For the text-containing cell, return its midpoint in (x, y) coordinate format. 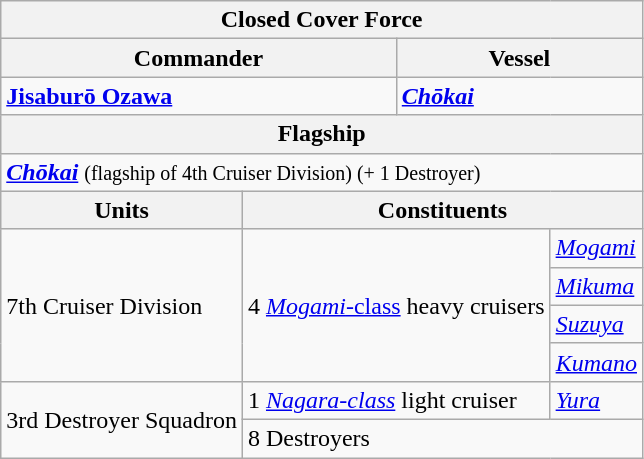
Constituents (442, 210)
4 Mogami-class heavy cruisers (396, 305)
Jisaburō Ozawa (199, 96)
Units (122, 210)
Suzuya (596, 324)
8 Destroyers (442, 438)
Mikuma (596, 286)
Kumano (596, 362)
Commander (199, 58)
Vessel (519, 58)
Chōkai (flagship of 4th Cruiser Division) (+ 1 Destroyer) (322, 172)
Flagship (322, 134)
3rd Destroyer Squadron (122, 419)
Yura (596, 400)
1 Nagara-class light cruiser (396, 400)
7th Cruiser Division (122, 305)
Chōkai (519, 96)
Mogami (596, 248)
Closed Cover Force (322, 20)
